Provide the [X, Y] coordinate of the cell's center where the given text is located.  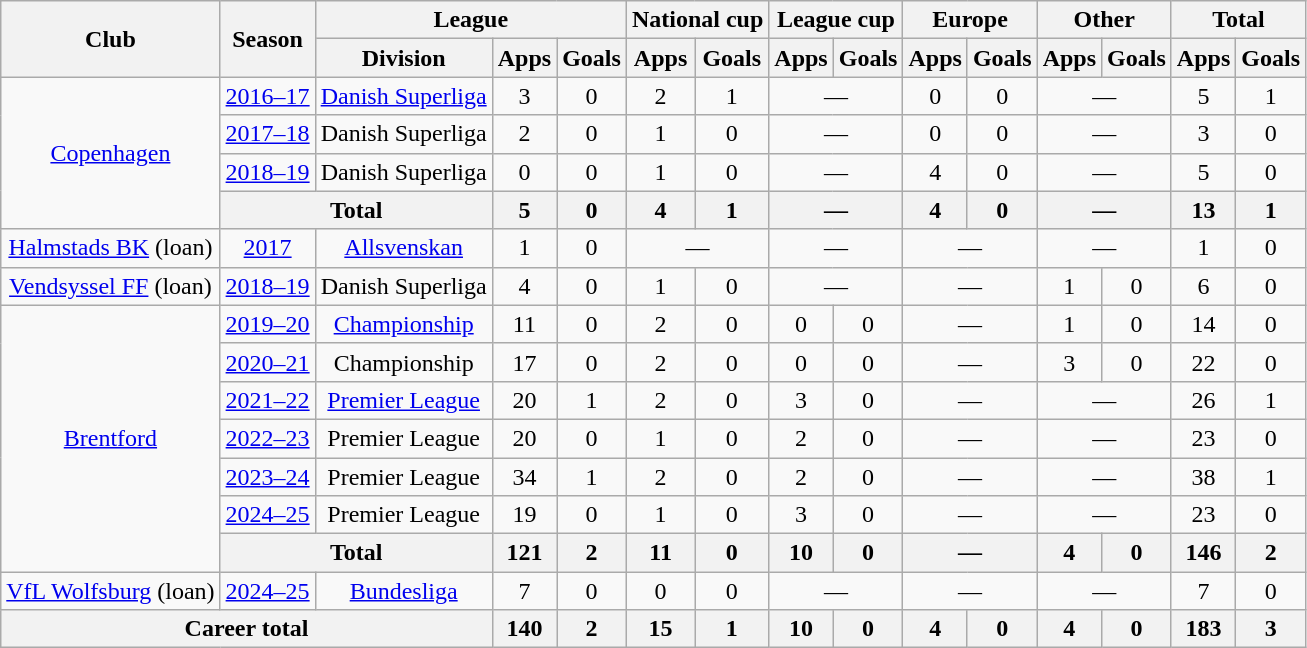
6 [1203, 286]
14 [1203, 324]
Europe [970, 20]
19 [524, 515]
Club [110, 39]
National cup [697, 20]
VfL Wolfsburg (loan) [110, 591]
2021–22 [268, 400]
League cup [836, 20]
Division [404, 58]
22 [1203, 362]
38 [1203, 477]
Bundesliga [404, 591]
2022–23 [268, 438]
26 [1203, 400]
Copenhagen [110, 153]
2023–24 [268, 477]
17 [524, 362]
Other [1104, 20]
121 [524, 553]
2020–21 [268, 362]
Career total [246, 629]
Halmstads BK (loan) [110, 248]
2017 [268, 248]
Brentford [110, 438]
Vendsyssel FF (loan) [110, 286]
146 [1203, 553]
Season [268, 39]
League [470, 20]
2016–17 [268, 96]
13 [1203, 210]
15 [660, 629]
183 [1203, 629]
140 [524, 629]
34 [524, 477]
Allsvenskan [404, 248]
2019–20 [268, 324]
2017–18 [268, 134]
